Locate the cell with the specified text and output its [x, y] center coordinate. 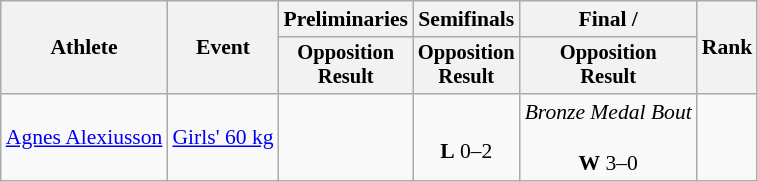
Event [222, 48]
Semifinals [466, 19]
Preliminaries [346, 19]
L 0–2 [466, 138]
Agnes Alexiusson [84, 138]
Bronze Medal BoutW 3–0 [608, 138]
Athlete [84, 48]
Final / [608, 19]
Girls' 60 kg [222, 138]
Rank [728, 48]
